Determine the (X, Y) coordinate at the center of the cell enclosing the given text.  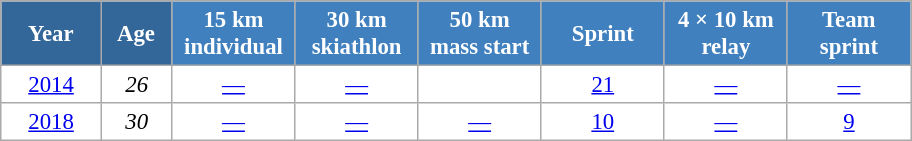
10 (602, 122)
4 × 10 km relay (726, 34)
Age (136, 34)
Year (52, 34)
Team sprint (848, 34)
15 km individual (234, 34)
2018 (52, 122)
Sprint (602, 34)
21 (602, 85)
9 (848, 122)
30 km skiathlon (356, 34)
30 (136, 122)
2014 (52, 85)
50 km mass start (480, 34)
26 (136, 85)
